Capture the cell that displays the provided text and extract its (X, Y) central coordinate. 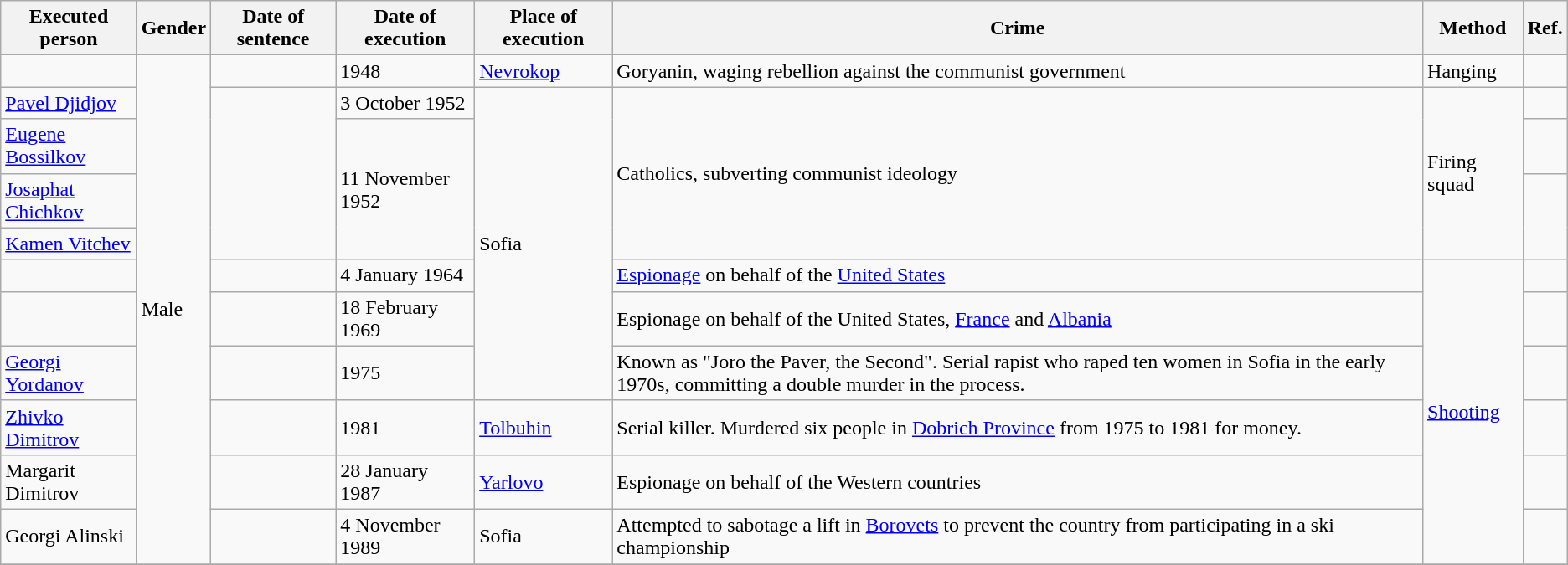
Hanging (1473, 71)
Kamen Vitchev (69, 244)
Nevrokop (544, 71)
Espionage on behalf of the United States, France and Albania (1018, 318)
Josaphat Chichkov (69, 201)
1975 (405, 373)
Zhivko Dimitrov (69, 427)
Gender (173, 28)
Executed person (69, 28)
28 January 1987 (405, 482)
Shooting (1473, 412)
Firing squad (1473, 173)
1948 (405, 71)
Pavel Djidjov (69, 103)
Date of sentence (273, 28)
4 November 1989 (405, 536)
3 October 1952 (405, 103)
Margarit Dimitrov (69, 482)
Goryanin, waging rebellion against the communist government (1018, 71)
Georgi Yordanov (69, 373)
Espionage on behalf of the United States (1018, 275)
Crime (1018, 28)
11 November 1952 (405, 189)
18 February 1969 (405, 318)
Eugene Bossilkov (69, 146)
Method (1473, 28)
Date of execution (405, 28)
Yarlovo (544, 482)
Serial killer. Murdered six people in Dobrich Province from 1975 to 1981 for money. (1018, 427)
Espionage on behalf of the Western countries (1018, 482)
Catholics, subverting communist ideology (1018, 173)
Attempted to sabotage a lift in Borovets to prevent the country from participating in a ski championship (1018, 536)
1981 (405, 427)
Male (173, 310)
Tolbuhin (544, 427)
Georgi Alinski (69, 536)
4 January 1964 (405, 275)
Known as "Joro the Paver, the Second". Serial rapist who raped ten women in Sofia in the early 1970s, committing a double murder in the process. (1018, 373)
Ref. (1545, 28)
Place of execution (544, 28)
